Return the [X, Y] coordinate for the center point of the cell that contains the specified text.  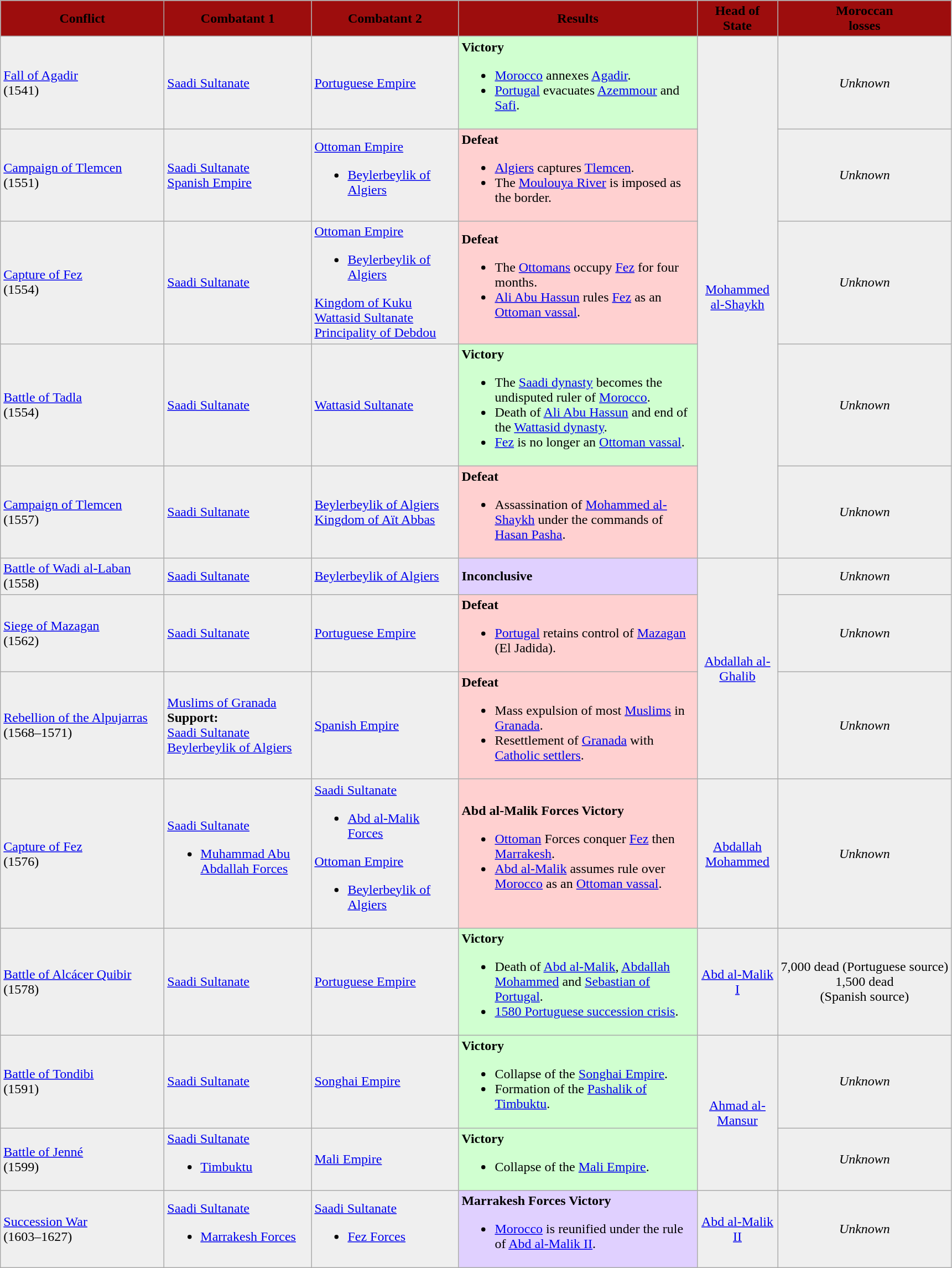
Saadi SultanateFez Forces [385, 1229]
Succession War(1603–1627) [82, 1229]
Beylerbeylik of Algiers [385, 576]
Ahmad al-Mansur [737, 1113]
VictoryDeath of Abd al-Malik, Abdallah Mohammed and Sebastian of Portugal.1580 Portuguese succession crisis. [578, 981]
Battle of Jenné(1599) [82, 1158]
DefeatAssassination of Mohammed al-Shaykh under the commands of Hasan Pasha. [578, 512]
Saadi SultanateMarrakesh Forces [238, 1229]
Battle of Alcácer Quibir(1578) [82, 981]
Muslims of GranadaSupport:Saadi Sultanate Beylerbeylik of Algiers [238, 725]
Ottoman Empire Beylerbeylik of Algiers [385, 175]
Fall of Agadir(1541) [82, 83]
Ottoman Empire Beylerbeylik of AlgiersKingdom of KukuWattasid SultanatePrincipality of Debdou [385, 282]
Abd al-Malik II [737, 1229]
VictoryMorocco annexes Agadir.Portugal evacuates Azemmour and Safi. [578, 83]
Combatant 2 [385, 19]
Campaign of Tlemcen(1551) [82, 175]
7,000 dead (Portuguese source)1,500 dead(Spanish source) [865, 981]
Moroccanlosses [865, 19]
Capture of Fez(1554) [82, 282]
Mohammed al-Shaykh [737, 298]
Results [578, 19]
Saadi SultanateAbd al-Malik Forces Ottoman Empire Beylerbeylik of Algiers [385, 853]
DefeatPortugal retains control of Mazagan (El Jadida). [578, 633]
Combatant 1 [238, 19]
Marrakesh Forces VictoryMorocco is reunified under the rule of Abd al-Malik II. [578, 1229]
Songhai Empire [385, 1081]
Saadi SultanateMuhammad Abu Abdallah Forces [238, 853]
Battle of Tondibi(1591) [82, 1081]
Capture of Fez(1576) [82, 853]
Rebellion of the Alpujarras(1568–1571) [82, 725]
DefeatThe Ottomans occupy Fez for four months.Ali Abu Hassun rules Fez as an Ottoman vassal. [578, 282]
Saadi Sultanate Spanish Empire [238, 175]
Head of State [737, 19]
Spanish Empire [385, 725]
Battle of Wadi al-Laban(1558) [82, 576]
Saadi SultanateTimbuktu [238, 1158]
Siege of Mazagan(1562) [82, 633]
VictoryCollapse of the Mali Empire. [578, 1158]
Battle of Tadla(1554) [82, 405]
DefeatAlgiers captures Tlemcen.The Moulouya River is imposed as the border. [578, 175]
Wattasid Sultanate [385, 405]
Mali Empire [385, 1158]
DefeatMass expulsion of most Muslims in Granada.Resettlement of Granada with Catholic settlers. [578, 725]
Abdallah Mohammed [737, 853]
Abdallah al-Ghalib [737, 668]
Campaign of Tlemcen(1557) [82, 512]
Inconclusive [578, 576]
Abd al-Malik Forces VictoryOttoman Forces conquer Fez then Marrakesh.Abd al-Malik assumes rule over Morocco as an Ottoman vassal. [578, 853]
Beylerbeylik of AlgiersKingdom of Aït Abbas [385, 512]
VictoryCollapse of the Songhai Empire.Formation of the Pashalik of Timbuktu. [578, 1081]
Abd al-Malik I [737, 981]
Conflict [82, 19]
